Scan for the cell matching the given text and deliver its [X, Y] coordinate at center. 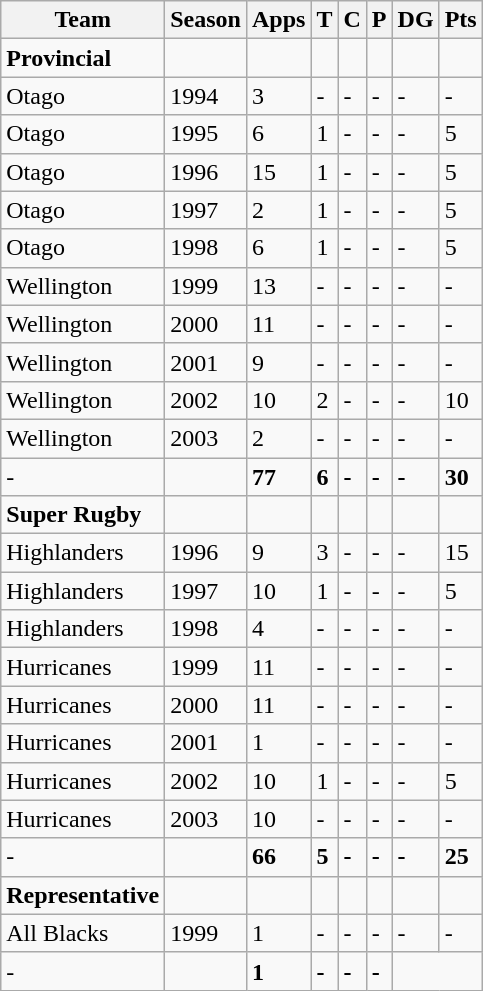
Representative [83, 895]
13 [278, 286]
Season [206, 20]
Super Rugby [83, 515]
Provincial [83, 58]
25 [460, 857]
4 [278, 629]
Team [83, 20]
P [379, 20]
C [352, 20]
1995 [206, 134]
77 [278, 477]
T [324, 20]
Apps [278, 20]
30 [460, 477]
DG [416, 20]
66 [278, 857]
All Blacks [83, 933]
1994 [206, 96]
Pts [460, 20]
